Determine the [X, Y] coordinate at the center of the cell enclosing the given text.  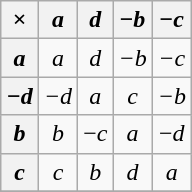
× [20, 20]
